Pinpoint the cell where the given text exists, returning its (X, Y) midpoint coordinate. 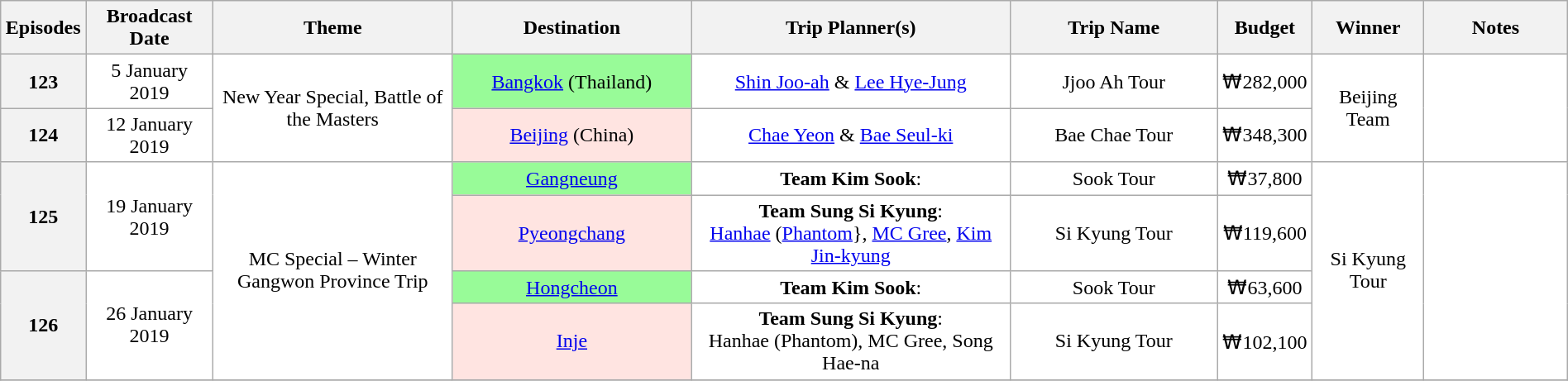
Team Sung Si Kyung:Hanhae (Phantom), MC Gree, Song Hae-na (851, 341)
Episodes (43, 28)
₩102,100 (1265, 341)
₩348,300 (1265, 136)
12 January 2019 (150, 136)
Hongcheon (572, 288)
₩119,600 (1265, 233)
19 January 2019 (150, 217)
Shin Joo-ah & Lee Hye-Jung (851, 81)
Bae Chae Tour (1113, 136)
Theme (332, 28)
124 (43, 136)
₩37,800 (1265, 179)
Beijing (China) (572, 136)
Jjoo Ah Tour (1113, 81)
₩63,600 (1265, 288)
Chae Yeon & Bae Seul-ki (851, 136)
125 (43, 217)
Gangneung (572, 179)
126 (43, 326)
Trip Name (1113, 28)
New Year Special, Battle of the Masters (332, 108)
Bangkok (Thailand) (572, 81)
Trip Planner(s) (851, 28)
Notes (1496, 28)
Broadcast Date (150, 28)
26 January 2019 (150, 326)
5 January 2019 (150, 81)
Destination (572, 28)
₩282,000 (1265, 81)
Team Sung Si Kyung:Hanhae (Phantom}, MC Gree, Kim Jin-kyung (851, 233)
Pyeongchang (572, 233)
Inje (572, 341)
Budget (1265, 28)
MC Special – Winter Gangwon Province Trip (332, 271)
Beijing Team (1368, 108)
123 (43, 81)
Winner (1368, 28)
